Extract the [x, y] coordinate from the center of the cell holding the provided text.  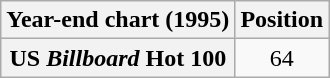
US Billboard Hot 100 [118, 58]
Position [282, 20]
Year-end chart (1995) [118, 20]
64 [282, 58]
